Capture the cell that displays the provided text and extract its [x, y] central coordinate. 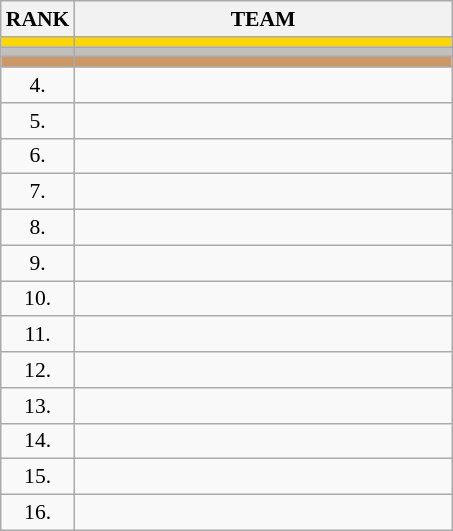
5. [38, 121]
8. [38, 228]
14. [38, 441]
7. [38, 192]
15. [38, 477]
12. [38, 370]
RANK [38, 19]
16. [38, 513]
10. [38, 299]
11. [38, 335]
4. [38, 85]
13. [38, 406]
6. [38, 156]
9. [38, 263]
TEAM [262, 19]
